Identify which cell holds the provided text, then report its [x, y] central coordinate. 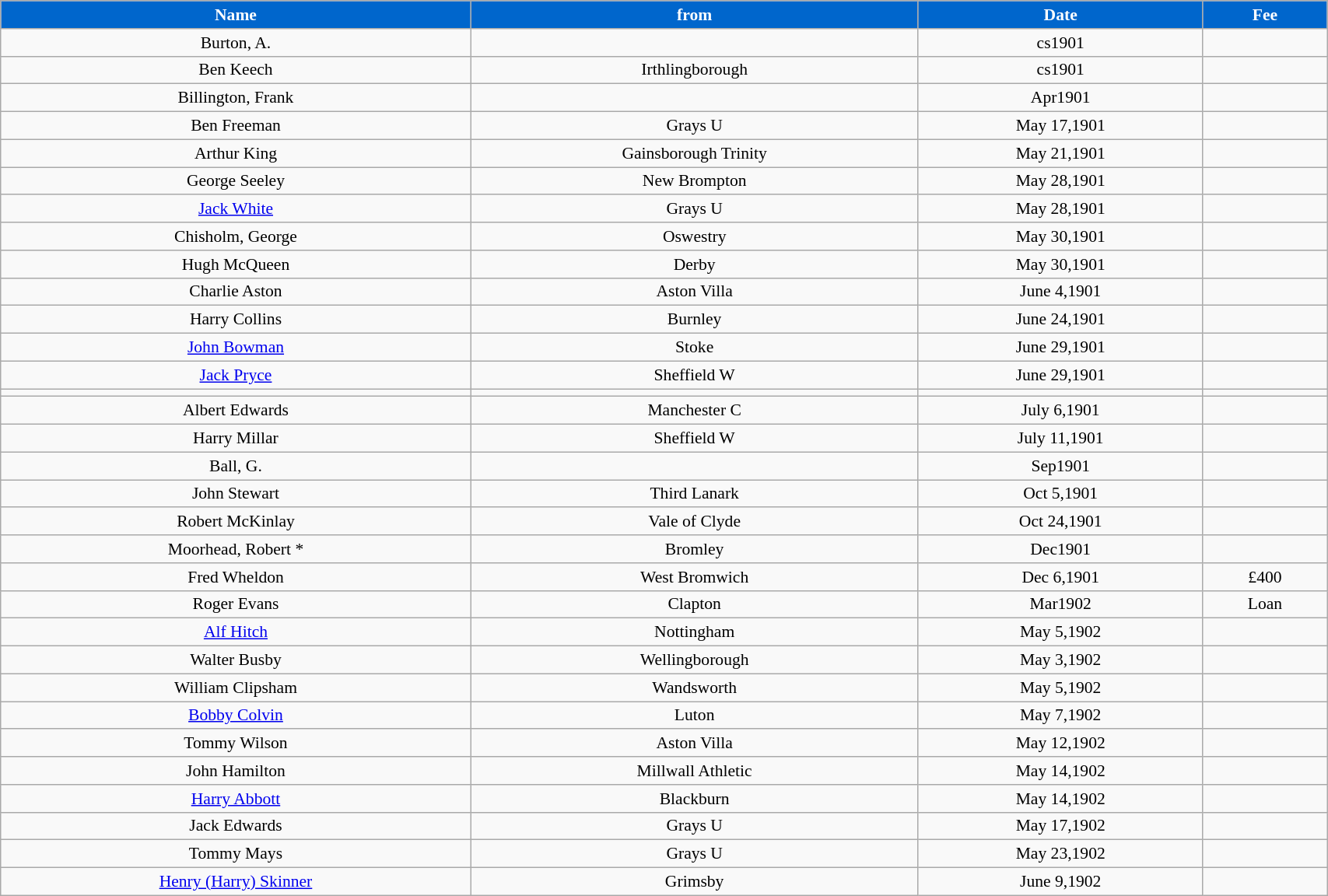
Oswestry [694, 236]
Third Lanark [694, 494]
John Hamilton [236, 771]
Jack Pryce [236, 375]
Wellingborough [694, 660]
Henry (Harry) Skinner [236, 882]
Albert Edwards [236, 411]
New Brompton [694, 181]
Alf Hitch [236, 632]
Loan [1265, 604]
May 3,1902 [1060, 660]
Derby [694, 264]
Luton [694, 716]
May 21,1901 [1060, 153]
Grimsby [694, 882]
Arthur King [236, 153]
Manchester C [694, 411]
Dec1901 [1060, 549]
Blackburn [694, 799]
from [694, 15]
Name [236, 15]
Gainsborough Trinity [694, 153]
May 23,1902 [1060, 854]
Walter Busby [236, 660]
Tommy Wilson [236, 744]
William Clipsham [236, 688]
Burnley [694, 320]
Oct 5,1901 [1060, 494]
Harry Collins [236, 320]
Vale of Clyde [694, 522]
Bobby Colvin [236, 716]
Billington, Frank [236, 98]
John Stewart [236, 494]
Irthlingborough [694, 70]
Ben Keech [236, 70]
Jack White [236, 209]
Oct 24,1901 [1060, 522]
Harry Millar [236, 439]
£400 [1265, 577]
Bromley [694, 549]
Fred Wheldon [236, 577]
Moorhead, Robert * [236, 549]
Mar1902 [1060, 604]
Fee [1265, 15]
George Seeley [236, 181]
Chisholm, George [236, 236]
Wandsworth [694, 688]
Harry Abbott [236, 799]
Jack Edwards [236, 826]
Tommy Mays [236, 854]
May 17,1902 [1060, 826]
Roger Evans [236, 604]
Stoke [694, 348]
Sep1901 [1060, 466]
Robert McKinlay [236, 522]
May 17,1901 [1060, 126]
July 6,1901 [1060, 411]
May 12,1902 [1060, 744]
Charlie Aston [236, 292]
Nottingham [694, 632]
John Bowman [236, 348]
West Bromwich [694, 577]
Date [1060, 15]
Ben Freeman [236, 126]
Apr1901 [1060, 98]
June 4,1901 [1060, 292]
Clapton [694, 604]
June 9,1902 [1060, 882]
Ball, G. [236, 466]
Hugh McQueen [236, 264]
Millwall Athletic [694, 771]
July 11,1901 [1060, 439]
June 24,1901 [1060, 320]
Burton, A. [236, 43]
Dec 6,1901 [1060, 577]
May 7,1902 [1060, 716]
